Return the (x, y) coordinate for the center point of the cell that contains the specified text.  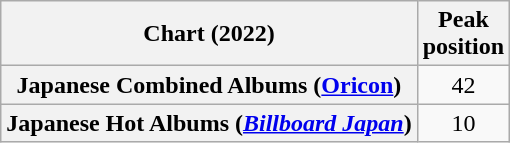
Japanese Hot Albums (Billboard Japan) (209, 123)
Peakposition (463, 34)
Chart (2022) (209, 34)
Japanese Combined Albums (Oricon) (209, 85)
42 (463, 85)
10 (463, 123)
